Locate the cell with the specified text and output its [x, y] center coordinate. 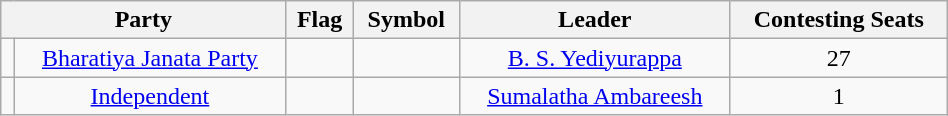
B. S. Yediyurappa [594, 58]
27 [838, 58]
Bharatiya Janata Party [150, 58]
Flag [320, 20]
Leader [594, 20]
Sumalatha Ambareesh [594, 96]
Independent [150, 96]
Contesting Seats [838, 20]
Party [144, 20]
1 [838, 96]
Symbol [406, 20]
